From the cell containing the given text, extract its center point as [x, y] coordinate. 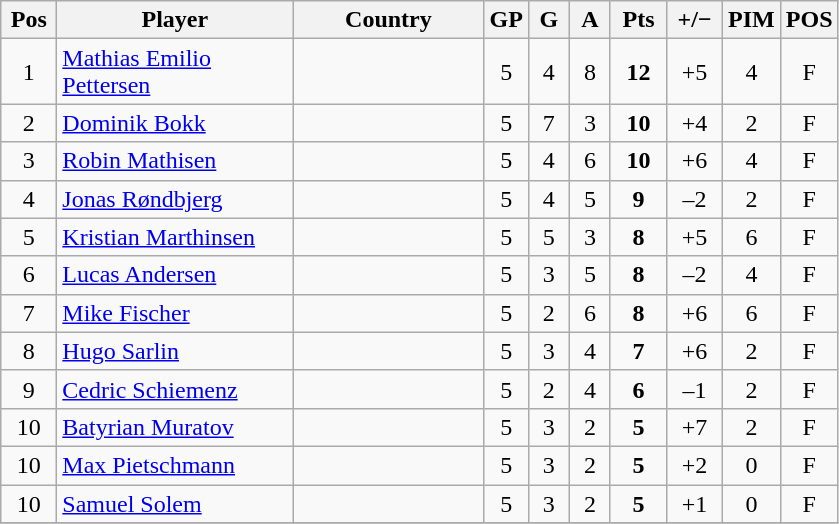
+2 [695, 465]
Country [388, 20]
Pts [638, 20]
Lucas Andersen [175, 275]
+/− [695, 20]
Mathias Emilio Pettersen [175, 72]
+4 [695, 123]
–1 [695, 389]
Hugo Sarlin [175, 351]
GP [506, 20]
Dominik Bokk [175, 123]
Player [175, 20]
+7 [695, 427]
G [548, 20]
1 [29, 72]
Samuel Solem [175, 503]
+1 [695, 503]
Robin Mathisen [175, 161]
Pos [29, 20]
Cedric Schiemenz [175, 389]
12 [638, 72]
Kristian Marthinsen [175, 237]
POS [809, 20]
Jonas Røndbjerg [175, 199]
A [590, 20]
PIM [752, 20]
Max Pietschmann [175, 465]
Batyrian Muratov [175, 427]
Mike Fischer [175, 313]
